Identify which cell holds the provided text, then report its (X, Y) central coordinate. 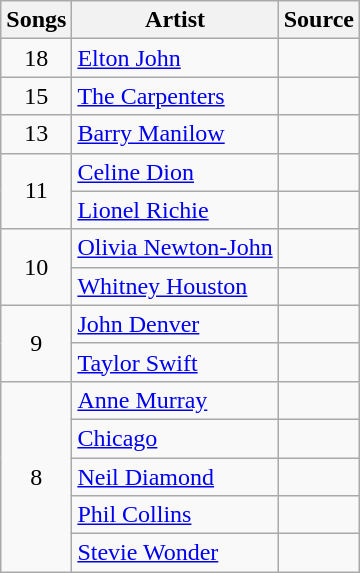
Stevie Wonder (175, 553)
13 (36, 134)
10 (36, 267)
18 (36, 58)
The Carpenters (175, 96)
Neil Diamond (175, 477)
9 (36, 343)
Olivia Newton-John (175, 248)
Celine Dion (175, 172)
Chicago (175, 438)
Artist (175, 20)
Whitney Houston (175, 286)
Elton John (175, 58)
Songs (36, 20)
15 (36, 96)
11 (36, 191)
Source (318, 20)
Lionel Richie (175, 210)
Taylor Swift (175, 362)
Barry Manilow (175, 134)
Anne Murray (175, 400)
John Denver (175, 324)
8 (36, 476)
Phil Collins (175, 515)
